Detect which cell encompasses the target text, then output its (X, Y) center coordinate. 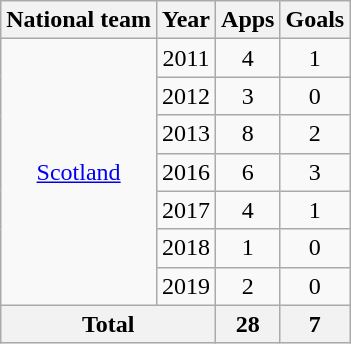
Total (108, 324)
8 (248, 134)
Scotland (79, 172)
2016 (186, 172)
2019 (186, 286)
2017 (186, 210)
2011 (186, 58)
National team (79, 20)
2012 (186, 96)
6 (248, 172)
Year (186, 20)
Apps (248, 20)
Goals (315, 20)
7 (315, 324)
2013 (186, 134)
28 (248, 324)
2018 (186, 248)
